Find where the given text appears and provide that cell's center as (x, y) coordinate. 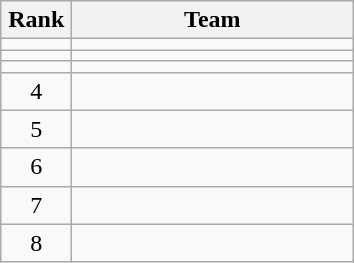
Rank (36, 20)
4 (36, 91)
5 (36, 129)
Team (212, 20)
7 (36, 205)
6 (36, 167)
8 (36, 243)
